Pinpoint the cell where the given text exists, returning its [X, Y] midpoint coordinate. 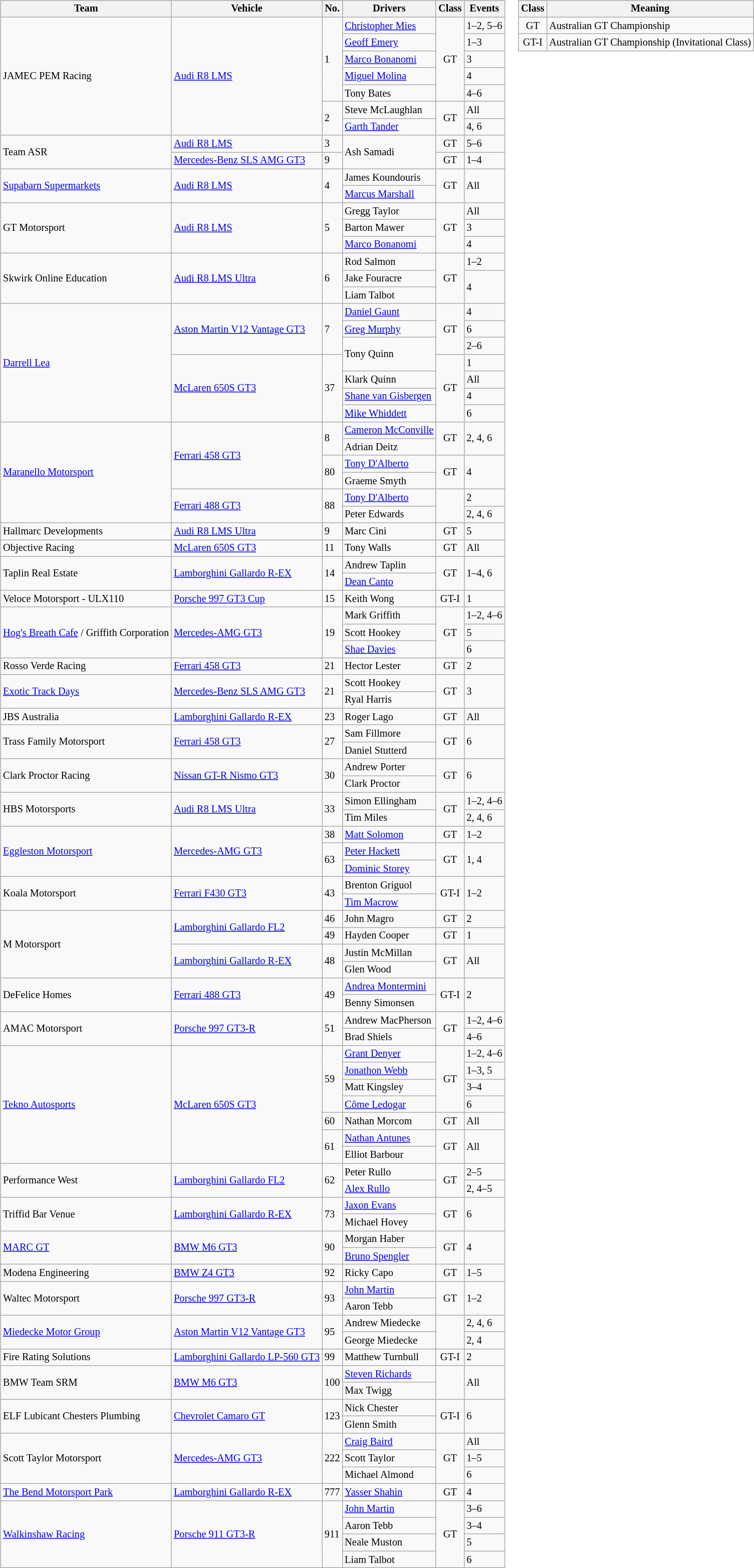
Taplin Real Estate [86, 573]
Alex Rullo [389, 1189]
Rod Salmon [389, 261]
Jonathon Webb [389, 1071]
Eggleston Motorsport [86, 851]
Tim Macrow [389, 902]
Hayden Cooper [389, 936]
Triffid Bar Venue [86, 1214]
The Bend Motorsport Park [86, 1492]
Andrew Miedecke [389, 1324]
73 [332, 1214]
Clark Proctor Racing [86, 775]
60 [332, 1121]
Walkinshaw Racing [86, 1534]
Brad Shiels [389, 1037]
62 [332, 1180]
Australian GT Championship (Invitational Class) [650, 43]
100 [332, 1382]
Garth Tander [389, 127]
Côme Ledogar [389, 1104]
Andrew MacPherson [389, 1020]
ELF Lubicant Chesters Plumbing [86, 1416]
15 [332, 599]
1–4, 6 [484, 573]
Glen Wood [389, 970]
Nissan GT-R Nismo GT3 [246, 775]
27 [332, 742]
95 [332, 1332]
Modena Engineering [86, 1273]
90 [332, 1248]
Christopher Mies [389, 26]
911 [332, 1534]
Nick Chester [389, 1408]
Waltec Motorsport [86, 1298]
Hog's Breath Cafe / Griffith Corporation [86, 632]
Vehicle [246, 9]
George Miedecke [389, 1340]
61 [332, 1147]
No. [332, 9]
5–6 [484, 144]
Clark Proctor [389, 784]
80 [332, 472]
51 [332, 1029]
1–3 [484, 43]
Porsche 911 GT3-R [246, 1534]
Nathan Morcom [389, 1121]
37 [332, 388]
19 [332, 632]
Adrian Deitz [389, 447]
Koala Motorsport [86, 893]
DeFelice Homes [86, 995]
Chevrolet Camaro GT [246, 1416]
59 [332, 1079]
Ricky Capo [389, 1273]
JAMEC PEM Racing [86, 76]
Neale Muston [389, 1542]
Max Twigg [389, 1391]
Morgan Haber [389, 1239]
Lamborghini Gallardo LP-560 GT3 [246, 1357]
Team [86, 9]
Tony Walls [389, 548]
Events [484, 9]
38 [332, 835]
Marcus Marshall [389, 194]
Tony Quinn [389, 355]
Steve McLaughlan [389, 110]
Graeme Smyth [389, 481]
Nathan Antunes [389, 1138]
Mark Griffith [389, 615]
3–6 [484, 1509]
Hector Lester [389, 666]
Bruno Spengler [389, 1256]
Jaxon Evans [389, 1205]
93 [332, 1298]
Sam Fillmore [389, 734]
Roger Lago [389, 717]
1, 4 [484, 859]
Dominic Storey [389, 868]
99 [332, 1357]
Marc Cini [389, 531]
Andrew Taplin [389, 565]
Meaning [650, 9]
M Motorsport [86, 945]
JBS Australia [86, 717]
7 [332, 329]
Hallmarc Developments [86, 531]
Veloce Motorsport - ULX110 [86, 599]
Performance West [86, 1180]
46 [332, 919]
123 [332, 1416]
AMAC Motorsport [86, 1029]
Tim Miles [389, 818]
John Magro [389, 919]
Miguel Molina [389, 76]
Trass Family Motorsport [86, 742]
Matt Solomon [389, 835]
43 [332, 893]
Dean Canto [389, 582]
Cameron McConville [389, 430]
MARC GT [86, 1248]
92 [332, 1273]
Fire Rating Solutions [86, 1357]
1–4 [484, 161]
Matt Kingsley [389, 1088]
2–6 [484, 346]
Benny Simonsen [389, 1003]
Peter Rullo [389, 1172]
Yasser Shahin [389, 1492]
Miedecke Motor Group [86, 1332]
Peter Edwards [389, 514]
Matthew Turnbull [389, 1357]
Tony Bates [389, 93]
Gregg Taylor [389, 211]
Craig Baird [389, 1441]
Scott Taylor Motorsport [86, 1458]
23 [332, 717]
Klark Quinn [389, 380]
BMW Z4 GT3 [246, 1273]
Keith Wong [389, 599]
Geoff Emery [389, 43]
Grant Denyer [389, 1054]
Mike Whiddett [389, 413]
14 [332, 573]
Steven Richards [389, 1374]
2–5 [484, 1172]
Shane van Gisbergen [389, 397]
Darrell Lea [86, 363]
Objective Racing [86, 548]
Ryal Harris [389, 700]
Peter Hackett [389, 851]
Andrea Montermini [389, 987]
Skwirk Online Education [86, 278]
2, 4–5 [484, 1189]
Rosso Verde Racing [86, 666]
63 [332, 859]
Michael Almond [389, 1475]
Michael Hovey [389, 1222]
4, 6 [484, 127]
1–2, 5–6 [484, 26]
777 [332, 1492]
Barton Mawer [389, 228]
Drivers [389, 9]
James Koundouris [389, 177]
Exotic Track Days [86, 691]
222 [332, 1458]
1–3, 5 [484, 1071]
88 [332, 506]
Elliot Barbour [389, 1155]
Shae Davies [389, 650]
Jake Fouracre [389, 278]
Simon Ellingham [389, 801]
30 [332, 775]
Glenn Smith [389, 1425]
Maranello Motorsport [86, 472]
Daniel Gaunt [389, 312]
Daniel Stutterd [389, 751]
Supabarn Supermarkets [86, 185]
8 [332, 439]
Brenton Griguol [389, 885]
Tekno Autosports [86, 1104]
Australian GT Championship [650, 26]
Ash Samadi [389, 152]
BMW Team SRM [86, 1382]
Scott Taylor [389, 1458]
GT Motorsport [86, 228]
Ferrari F430 GT3 [246, 893]
48 [332, 961]
11 [332, 548]
Andrew Porter [389, 767]
33 [332, 809]
Greg Murphy [389, 329]
Justin McMillan [389, 953]
HBS Motorsports [86, 809]
Team ASR [86, 152]
2, 4 [484, 1340]
Porsche 997 GT3 Cup [246, 599]
